From the cell containing the given text, extract its center point as [X, Y] coordinate. 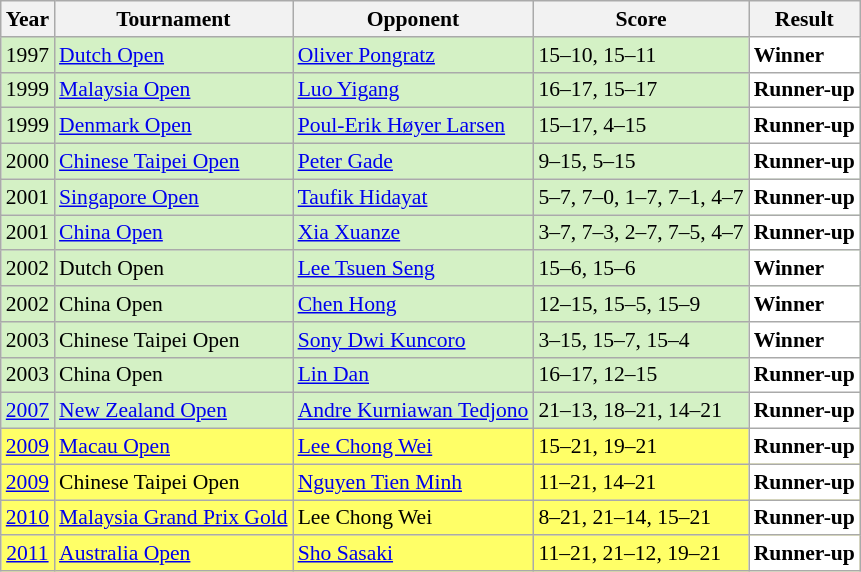
2007 [28, 411]
2010 [28, 518]
15–17, 4–15 [640, 126]
Taufik Hidayat [414, 197]
Nguyen Tien Minh [414, 482]
Score [640, 19]
11–21, 21–12, 19–21 [640, 554]
3–7, 7–3, 2–7, 7–5, 4–7 [640, 233]
15–10, 15–11 [640, 55]
11–21, 14–21 [640, 482]
16–17, 15–17 [640, 90]
Tournament [174, 19]
Sho Sasaki [414, 554]
Chen Hong [414, 304]
Lee Tsuen Seng [414, 269]
16–17, 12–15 [640, 375]
15–21, 19–21 [640, 447]
Year [28, 19]
Result [804, 19]
3–15, 15–7, 15–4 [640, 340]
5–7, 7–0, 1–7, 7–1, 4–7 [640, 197]
Australia Open [174, 554]
Singapore Open [174, 197]
Oliver Pongratz [414, 55]
2000 [28, 162]
15–6, 15–6 [640, 269]
Denmark Open [174, 126]
Macau Open [174, 447]
12–15, 15–5, 15–9 [640, 304]
Luo Yigang [414, 90]
Poul-Erik Høyer Larsen [414, 126]
New Zealand Open [174, 411]
Opponent [414, 19]
Andre Kurniawan Tedjono [414, 411]
Peter Gade [414, 162]
Malaysia Grand Prix Gold [174, 518]
Lin Dan [414, 375]
Sony Dwi Kuncoro [414, 340]
21–13, 18–21, 14–21 [640, 411]
Xia Xuanze [414, 233]
9–15, 5–15 [640, 162]
8–21, 21–14, 15–21 [640, 518]
Malaysia Open [174, 90]
1997 [28, 55]
2011 [28, 554]
